Determine the (X, Y) coordinate at the center of the cell enclosing the given text.  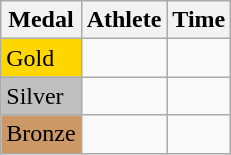
Time (199, 20)
Gold (41, 58)
Medal (41, 20)
Athlete (124, 20)
Bronze (41, 134)
Silver (41, 96)
